Find where the given text appears and provide that cell's center as [X, Y] coordinate. 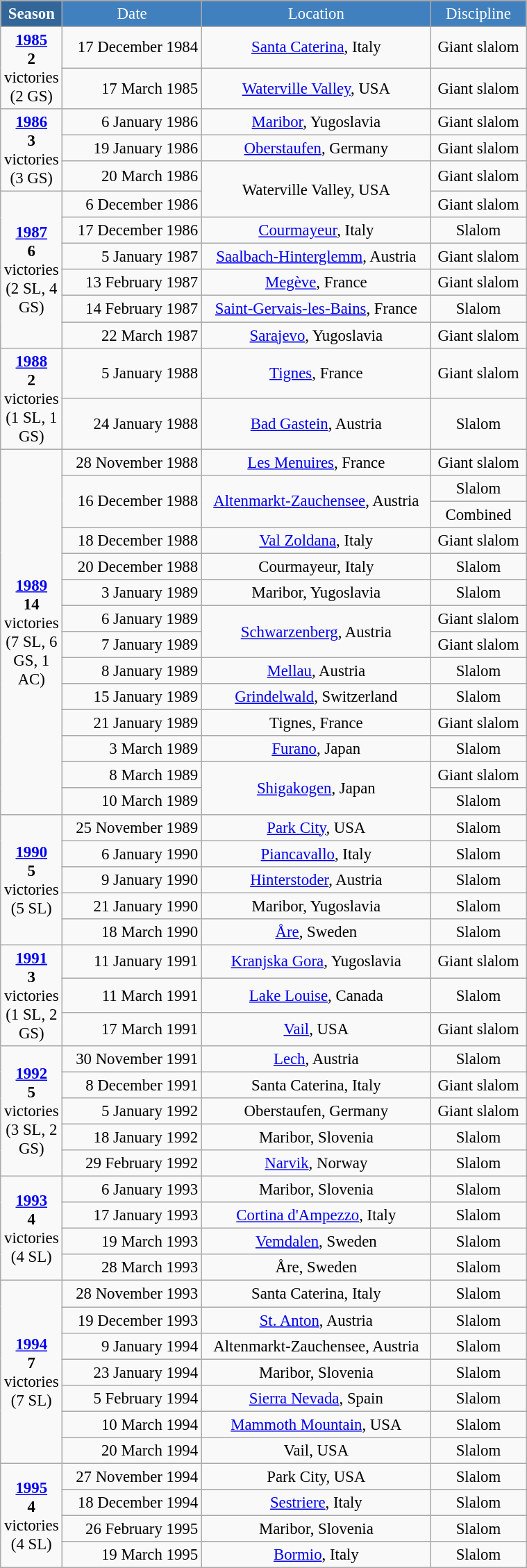
16 December 1988 [132, 501]
Schwarzenberg, Austria [316, 632]
Piancavallo, Italy [316, 854]
Kranjska Gora, Yugoslavia [316, 962]
Saalbach-Hinterglemm, Austria [316, 257]
20 March 1994 [132, 1451]
28 November 1988 [132, 462]
20 December 1988 [132, 566]
3 March 1989 [132, 749]
17 December 1984 [132, 47]
Lake Louise, Canada [316, 995]
1993 4 victories (4 SL) [32, 1229]
Sestriere, Italy [316, 1503]
5 January 1988 [132, 373]
29 February 1992 [132, 1163]
6 December 1986 [132, 205]
28 November 1993 [132, 1294]
23 January 1994 [132, 1372]
7 January 1989 [132, 645]
19 March 1995 [132, 1555]
1991 3 victories (1 SL, 2 GS) [32, 995]
19 December 1993 [132, 1320]
Combined [478, 514]
Lech, Austria [316, 1059]
Bad Gastein, Austria [316, 423]
1987 6 victories (2 SL, 4 GS) [32, 270]
18 March 1990 [132, 932]
Mammoth Mountain, USA [316, 1424]
Season [32, 14]
Discipline [478, 14]
1992 5 victories (3 SL, 2 GS) [32, 1111]
27 November 1994 [132, 1476]
Bormio, Italy [316, 1555]
Grindelwald, Switzerland [316, 697]
30 November 1991 [132, 1059]
5 January 1992 [132, 1111]
19 March 1993 [132, 1242]
17 December 1986 [132, 230]
1985 2 victories (2 GS) [32, 68]
5 January 1987 [132, 257]
1989 14 victories (7 SL, 6 GS, 1 AC) [32, 632]
6 January 1989 [132, 618]
6 January 1990 [132, 854]
8 January 1989 [132, 671]
9 January 1994 [132, 1346]
Cortina d'Ampezzo, Italy [316, 1215]
24 January 1988 [132, 423]
15 January 1989 [132, 697]
1988 2 victories (1 SL, 1 GS) [32, 398]
10 March 1989 [132, 802]
25 November 1989 [132, 827]
13 February 1987 [132, 283]
10 March 1994 [132, 1424]
Hinterstoder, Austria [316, 879]
18 December 1988 [132, 541]
Furano, Japan [316, 749]
18 January 1992 [132, 1138]
Sarajevo, Yugoslavia [316, 335]
21 January 1990 [132, 906]
22 March 1987 [132, 335]
17 March 1985 [132, 89]
Sierra Nevada, Spain [316, 1398]
14 February 1987 [132, 309]
Date [132, 14]
Narvik, Norway [316, 1163]
11 January 1991 [132, 962]
9 January 1990 [132, 879]
6 January 1993 [132, 1190]
5 February 1994 [132, 1398]
8 December 1991 [132, 1085]
Shigakogen, Japan [316, 789]
Megève, France [316, 283]
1990 5 victories (5 SL) [32, 879]
11 March 1991 [132, 995]
1986 3 victories (3 GS) [32, 150]
20 March 1986 [132, 176]
8 March 1989 [132, 775]
Mellau, Austria [316, 671]
1994 7 victories (7 SL) [32, 1372]
6 January 1986 [132, 122]
Saint-Gervais-les-Bains, France [316, 309]
Val Zoldana, Italy [316, 541]
Les Menuires, France [316, 462]
28 March 1993 [132, 1268]
17 March 1991 [132, 1029]
18 December 1994 [132, 1503]
St. Anton, Austria [316, 1320]
26 February 1995 [132, 1528]
1995 4 victories (4 SL) [32, 1515]
3 January 1989 [132, 593]
17 January 1993 [132, 1215]
Location [316, 14]
21 January 1989 [132, 723]
Vemdalen, Sweden [316, 1242]
19 January 1986 [132, 149]
